Return (X, Y) of the center of cell containing provided text 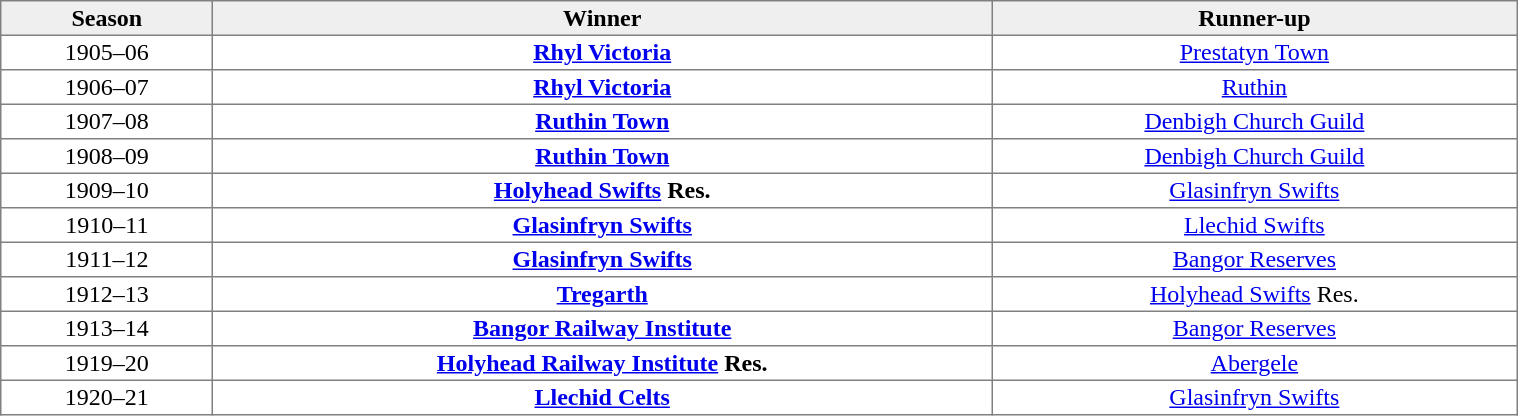
1920–21 (106, 397)
Runner-up (1254, 18)
Ruthin (1254, 87)
1919–20 (106, 363)
1910–11 (106, 225)
1909–10 (106, 190)
Holyhead Railway Institute Res. (602, 363)
Llechid Swifts (1254, 225)
Season (106, 18)
Winner (602, 18)
1908–09 (106, 156)
1907–08 (106, 121)
1911–12 (106, 259)
Tregarth (602, 294)
Prestatyn Town (1254, 52)
Bangor Railway Institute (602, 328)
Llechid Celts (602, 397)
1913–14 (106, 328)
Abergele (1254, 363)
1906–07 (106, 87)
1905–06 (106, 52)
1912–13 (106, 294)
